Capture the cell that displays the provided text and extract its [X, Y] central coordinate. 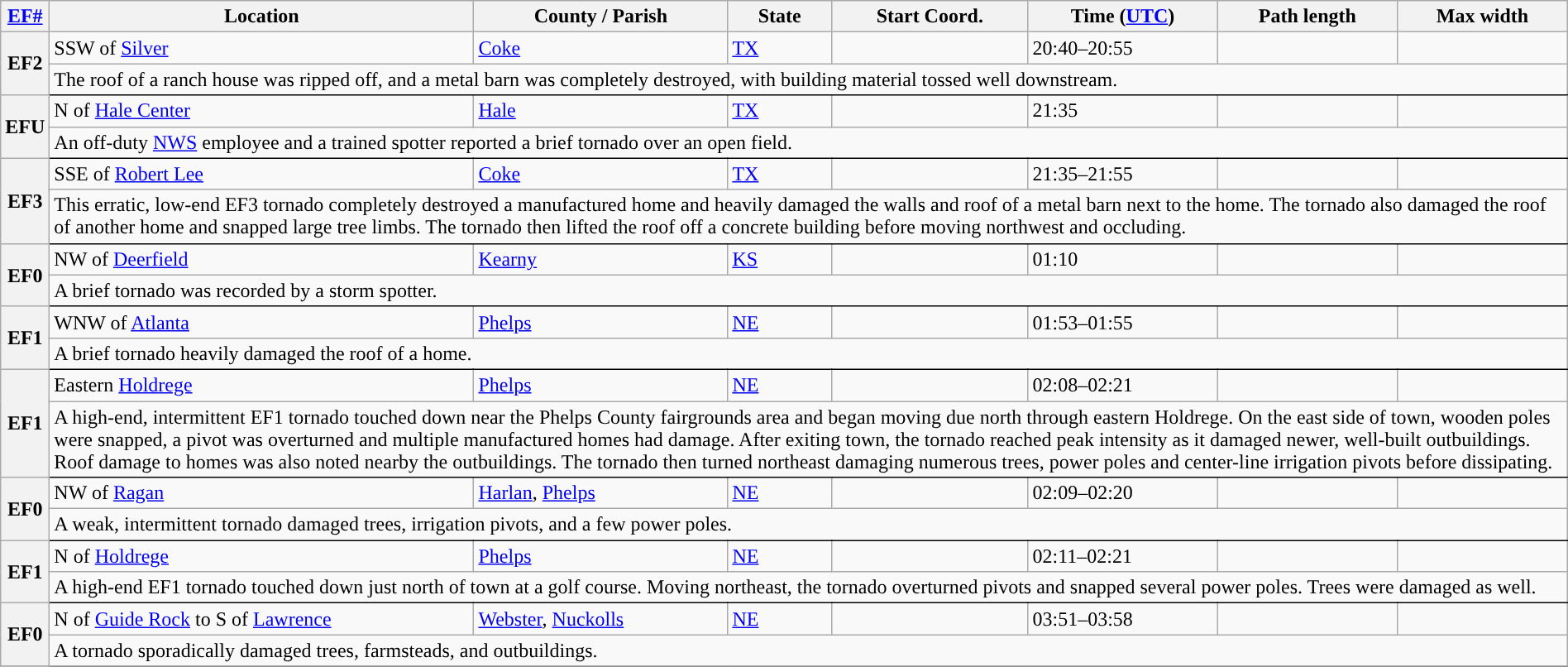
A brief tornado was recorded by a storm spotter. [809, 290]
SSE of Robert Lee [261, 174]
Max width [1483, 17]
A tornado sporadically damaged trees, farmsteads, and outbuildings. [809, 650]
Eastern Holdrege [261, 385]
EFU [25, 127]
21:35 [1123, 111]
Harlan, Phelps [600, 493]
County / Parish [600, 17]
WNW of Atlanta [261, 322]
Start Coord. [930, 17]
Webster, Nuckolls [600, 619]
Kearny [600, 259]
The roof of a ranch house was ripped off, and a metal barn was completely destroyed, with building material tossed well downstream. [809, 79]
02:11–02:21 [1123, 556]
Path length [1307, 17]
State [780, 17]
Time (UTC) [1123, 17]
NW of Deerfield [261, 259]
SSW of Silver [261, 48]
20:40–20:55 [1123, 48]
Location [261, 17]
02:09–02:20 [1123, 493]
EF3 [25, 200]
EF# [25, 17]
03:51–03:58 [1123, 619]
A weak, intermittent tornado damaged trees, irrigation pivots, and a few power poles. [809, 525]
02:08–02:21 [1123, 385]
01:10 [1123, 259]
N of Holdrege [261, 556]
KS [780, 259]
21:35–21:55 [1123, 174]
N of Guide Rock to S of Lawrence [261, 619]
A brief tornado heavily damaged the roof of a home. [809, 353]
Hale [600, 111]
NW of Ragan [261, 493]
EF2 [25, 64]
01:53–01:55 [1123, 322]
An off-duty NWS employee and a trained spotter reported a brief tornado over an open field. [809, 142]
N of Hale Center [261, 111]
